Determine the (x, y) coordinate at the center of the cell enclosing the given text.  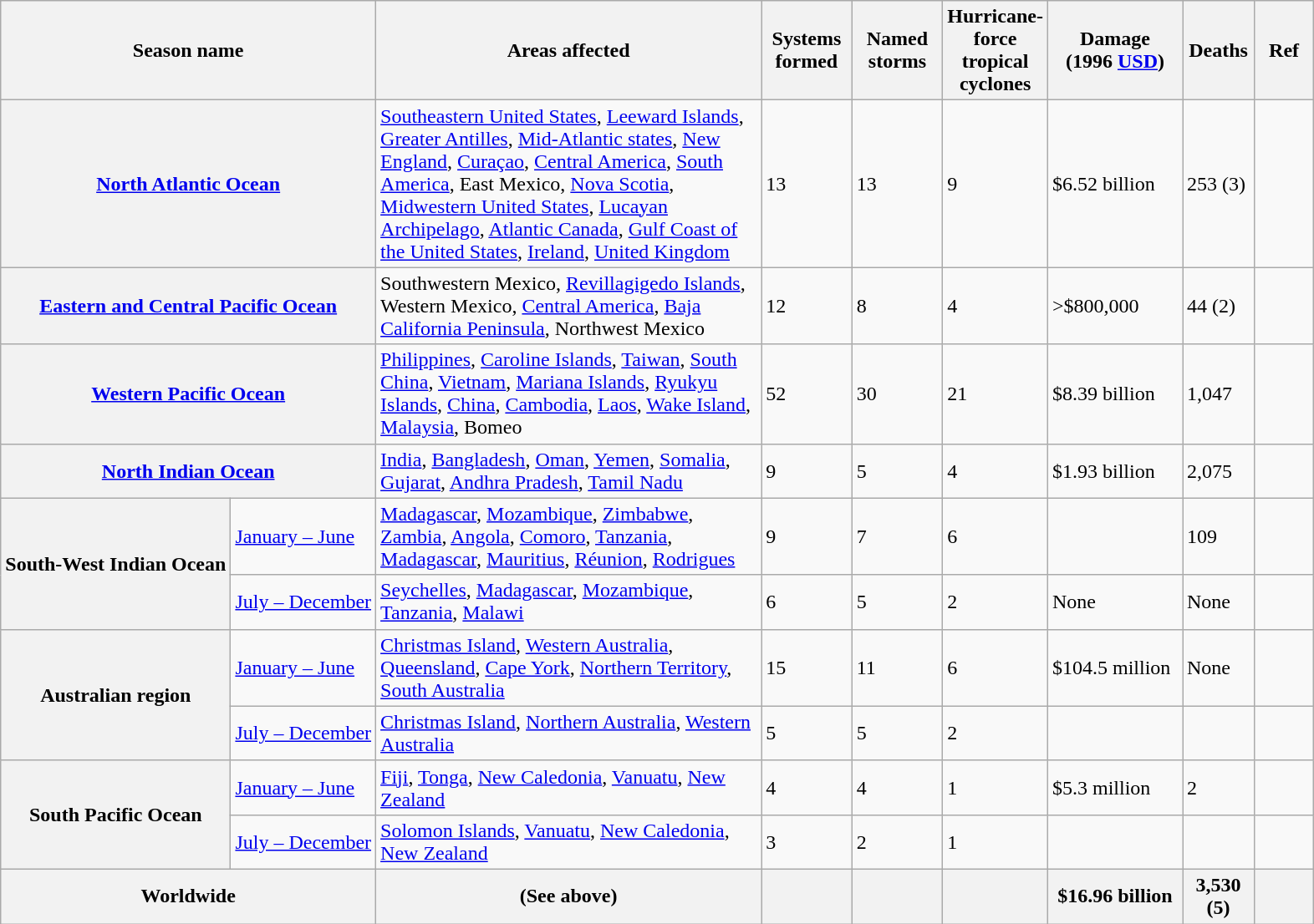
Christmas Island, Western Australia, Queensland, Cape York, Northern Territory, South Australia (568, 668)
Season name (189, 50)
$8.39 billion (1115, 394)
Hurricane-forcetropical cyclones (996, 50)
Australian region (115, 695)
1,047 (1218, 394)
$1.93 billion (1115, 471)
Western Pacific Ocean (189, 394)
(See above) (568, 896)
>$800,000 (1115, 306)
Areas affected (568, 50)
Ref (1284, 50)
South Pacific Ocean (115, 815)
$16.96 billion (1115, 896)
Philippines, Caroline Islands, Taiwan, South China, Vietnam, Mariana Islands, Ryukyu Islands, China, Cambodia, Laos, Wake Island, Malaysia, Bomeo (568, 394)
$6.52 billion (1115, 184)
Systems formed (807, 50)
11 (898, 668)
12 (807, 306)
Madagascar, Mozambique, Zimbabwe, Zambia, Angola, Comoro, Tanzania, Madagascar, Mauritius, Réunion, Rodrigues (568, 536)
North Indian Ocean (189, 471)
8 (898, 306)
Deaths (1218, 50)
21 (996, 394)
15 (807, 668)
Worldwide (189, 896)
Solomon Islands, Vanuatu, New Caledonia, New Zealand (568, 842)
109 (1218, 536)
2,075 (1218, 471)
52 (807, 394)
Southwestern Mexico, Revillagigedo Islands, Western Mexico, Central America, Baja California Peninsula, Northwest Mexico (568, 306)
3 (807, 842)
$104.5 million (1115, 668)
30 (898, 394)
India, Bangladesh, Oman, Yemen, Somalia, Gujarat, Andhra Pradesh, Tamil Nadu (568, 471)
Named storms (898, 50)
7 (898, 536)
North Atlantic Ocean (189, 184)
South-West Indian Ocean (115, 563)
Seychelles, Madagascar, Mozambique, Tanzania, Malawi (568, 602)
253 (3) (1218, 184)
Christmas Island, Northern Australia, Western Australia (568, 734)
$5.3 million (1115, 787)
Eastern and Central Pacific Ocean (189, 306)
Damage(1996 USD) (1115, 50)
Fiji, Tonga, New Caledonia, Vanuatu, New Zealand (568, 787)
3,530 (5) (1218, 896)
44 (2) (1218, 306)
